Search for the cell housing the specified text and yield its (X, Y) center coordinate. 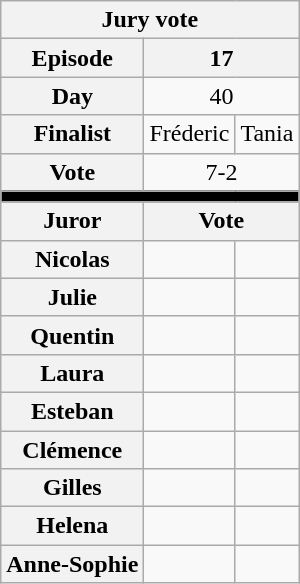
Day (72, 96)
Juror (72, 221)
Anne-Sophie (72, 564)
7-2 (222, 172)
Episode (72, 58)
Quentin (72, 335)
Helena (72, 526)
Finalist (72, 134)
17 (222, 58)
Jury vote (150, 20)
Esteban (72, 411)
40 (222, 96)
Clémence (72, 449)
Julie (72, 297)
Gilles (72, 488)
Laura (72, 373)
Fréderic (190, 134)
Tania (267, 134)
Nicolas (72, 259)
